Determine the [X, Y] coordinate at the center of the cell enclosing the given text.  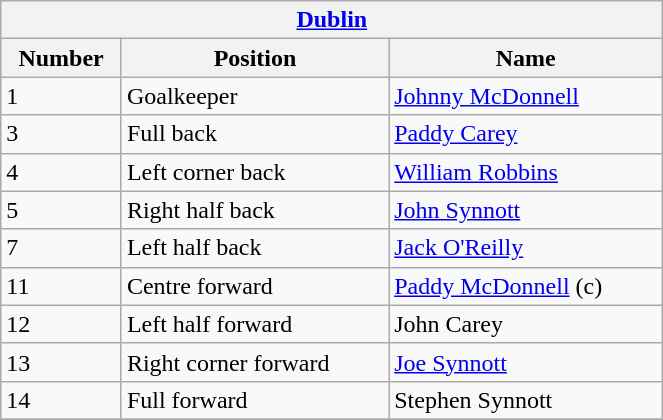
Number [62, 58]
Full forward [254, 400]
Stephen Synnott [526, 400]
Paddy McDonnell (c) [526, 286]
Left corner back [254, 172]
13 [62, 362]
Dublin [332, 20]
Left half back [254, 248]
Paddy Carey [526, 134]
12 [62, 324]
William Robbins [526, 172]
1 [62, 96]
5 [62, 210]
Johnny McDonnell [526, 96]
John Synnott [526, 210]
3 [62, 134]
Position [254, 58]
Jack O'Reilly [526, 248]
Name [526, 58]
11 [62, 286]
Right half back [254, 210]
Full back [254, 134]
14 [62, 400]
Left half forward [254, 324]
4 [62, 172]
Centre forward [254, 286]
Joe Synnott [526, 362]
7 [62, 248]
Goalkeeper [254, 96]
Right corner forward [254, 362]
John Carey [526, 324]
